Determine the [X, Y] coordinate at the center of the cell enclosing the given text.  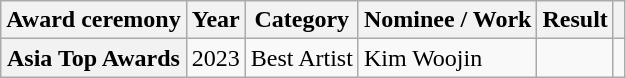
Award ceremony [94, 20]
Category [302, 20]
Year [216, 20]
Best Artist [302, 58]
Kim Woojin [448, 58]
Result [575, 20]
2023 [216, 58]
Asia Top Awards [94, 58]
Nominee / Work [448, 20]
